Provide the [X, Y] coordinate of the cell's center where the given text is located.  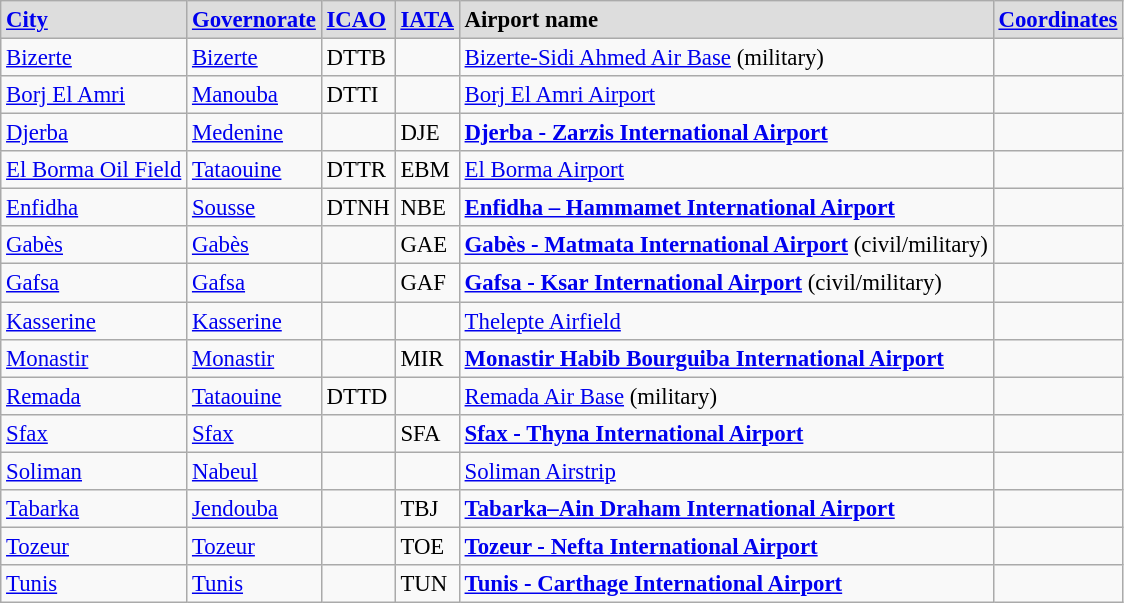
GAE [427, 245]
Nabeul [254, 471]
TBJ [427, 509]
DJE [427, 133]
Borj El Amri Airport [726, 95]
Manouba [254, 95]
Tozeur - Nefta International Airport [726, 546]
Thelepte Airfield [726, 321]
Remada Air Base (military) [726, 396]
Medenine [254, 133]
Gafsa - Ksar International Airport (civil/military) [726, 283]
Enfidha [94, 208]
Tunis - Carthage International Airport [726, 584]
DTTI [358, 95]
Remada [94, 396]
ICAO [358, 20]
El Borma Oil Field [94, 170]
Bizerte-Sidi Ahmed Air Base (military) [726, 58]
MIR [427, 358]
Coordinates [1058, 20]
GAF [427, 283]
Soliman [94, 471]
Airport name [726, 20]
Djerba - Zarzis International Airport [726, 133]
Borj El Amri [94, 95]
Soliman Airstrip [726, 471]
Sousse [254, 208]
DTTB [358, 58]
NBE [427, 208]
Enfidha – Hammamet International Airport [726, 208]
Governorate [254, 20]
Djerba [94, 133]
DTTD [358, 396]
City [94, 20]
El Borma Airport [726, 170]
TOE [427, 546]
DTNH [358, 208]
EBM [427, 170]
IATA [427, 20]
Gabès - Matmata International Airport (civil/military) [726, 245]
TUN [427, 584]
Jendouba [254, 509]
DTTR [358, 170]
Tabarka–Ain Draham International Airport [726, 509]
Monastir Habib Bourguiba International Airport [726, 358]
Sfax - Thyna International Airport [726, 433]
Tabarka [94, 509]
SFA [427, 433]
